For the text-containing cell, return its midpoint in [X, Y] coordinate format. 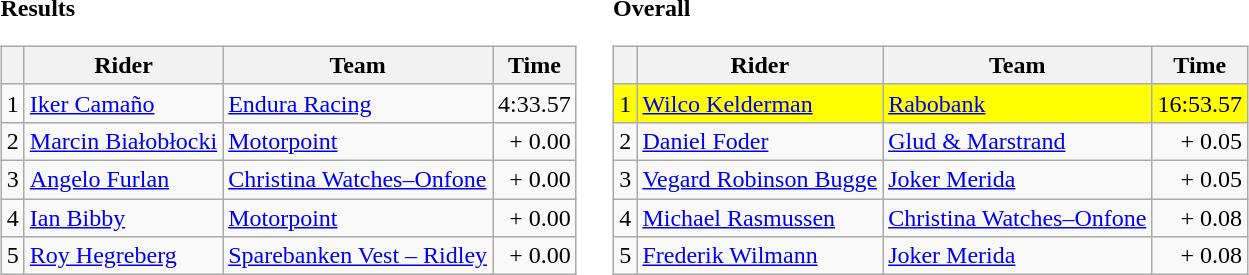
4:33.57 [535, 103]
Frederik Wilmann [760, 256]
Rabobank [1018, 103]
Sparebanken Vest – Ridley [358, 256]
Iker Camaño [123, 103]
Angelo Furlan [123, 179]
Roy Hegreberg [123, 256]
Glud & Marstrand [1018, 141]
Michael Rasmussen [760, 217]
Ian Bibby [123, 217]
Daniel Foder [760, 141]
Endura Racing [358, 103]
Vegard Robinson Bugge [760, 179]
Marcin Białobłocki [123, 141]
Wilco Kelderman [760, 103]
16:53.57 [1200, 103]
